Scan for the cell matching the given text and deliver its (x, y) coordinate at center. 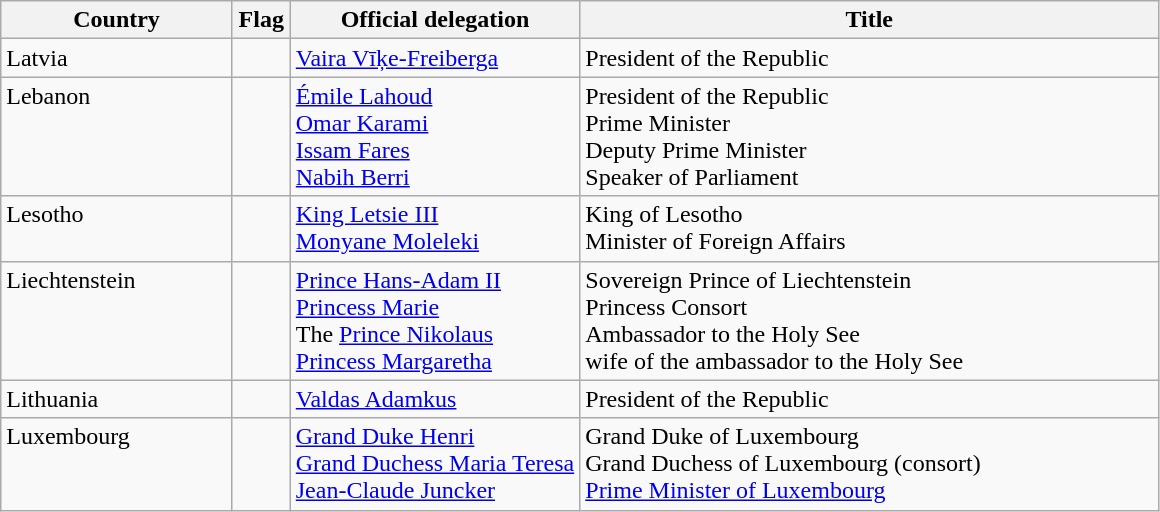
Grand Duke HenriGrand Duchess Maria TeresaJean-Claude Juncker (435, 464)
President of the RepublicPrime MinisterDeputy Prime MinisterSpeaker of Parliament (870, 136)
Flag (261, 20)
Émile LahoudOmar KaramiIssam FaresNabih Berri (435, 136)
Title (870, 20)
Prince Hans-Adam IIPrincess MarieThe Prince NikolausPrincess Margaretha (435, 320)
Official delegation (435, 20)
Lithuania (117, 399)
Lesotho (117, 228)
King Letsie IIIMonyane Moleleki (435, 228)
King of LesothoMinister of Foreign Affairs (870, 228)
Liechtenstein (117, 320)
Sovereign Prince of LiechtensteinPrincess ConsortAmbassador to the Holy Seewife of the ambassador to the Holy See (870, 320)
Country (117, 20)
Valdas Adamkus (435, 399)
Grand Duke of LuxembourgGrand Duchess of Luxembourg (consort)Prime Minister of Luxembourg (870, 464)
Lebanon (117, 136)
Latvia (117, 58)
Vaira Vīķe-Freiberga (435, 58)
Luxembourg (117, 464)
